From the cell containing the given text, extract its center point as (x, y) coordinate. 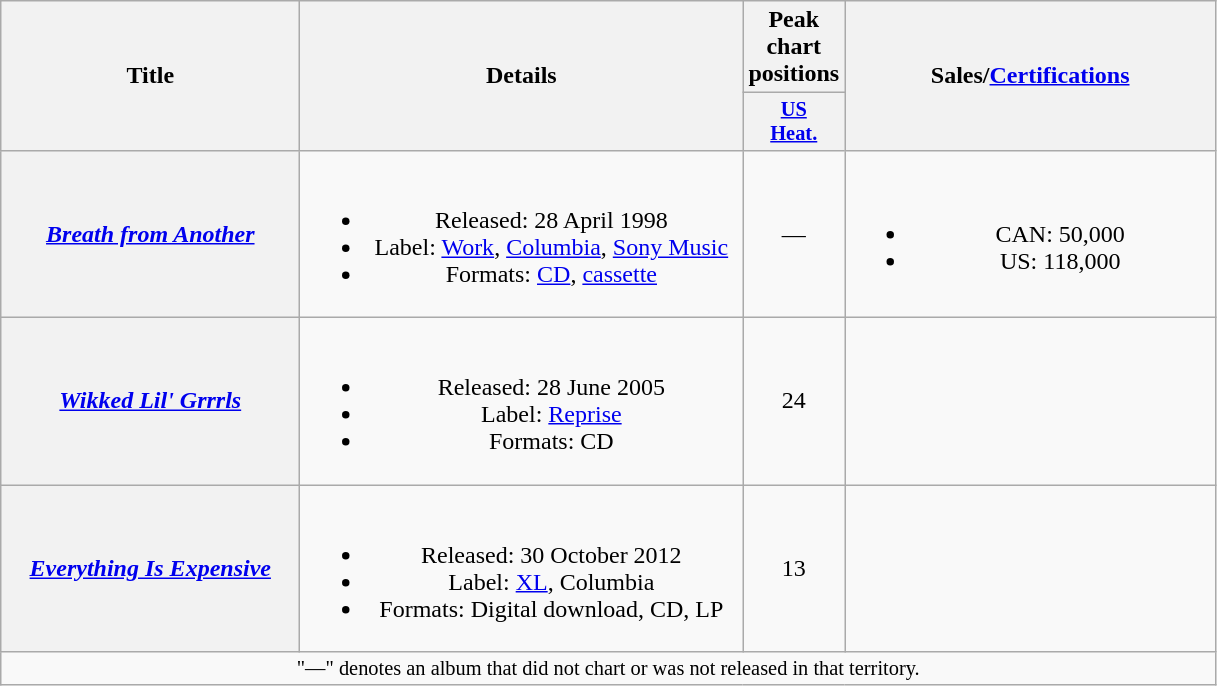
13 (794, 568)
— (794, 234)
CAN: 50,000US: 118,000 (1030, 234)
Released: 30 October 2012Label: XL, ColumbiaFormats: Digital download, CD, LP (522, 568)
"—" denotes an album that did not chart or was not released in that territory. (608, 669)
Title (150, 76)
Details (522, 76)
Sales/Certifications (1030, 76)
Breath from Another (150, 234)
Released: 28 June 2005Label: RepriseFormats: CD (522, 402)
Released: 28 April 1998Label: Work, Columbia, Sony MusicFormats: CD, cassette (522, 234)
Peak chart positions (794, 47)
Wikked Lil' Grrrls (150, 402)
24 (794, 402)
Everything Is Expensive (150, 568)
USHeat. (794, 122)
